Provide the [X, Y] coordinate of the cell's center where the given text is located.  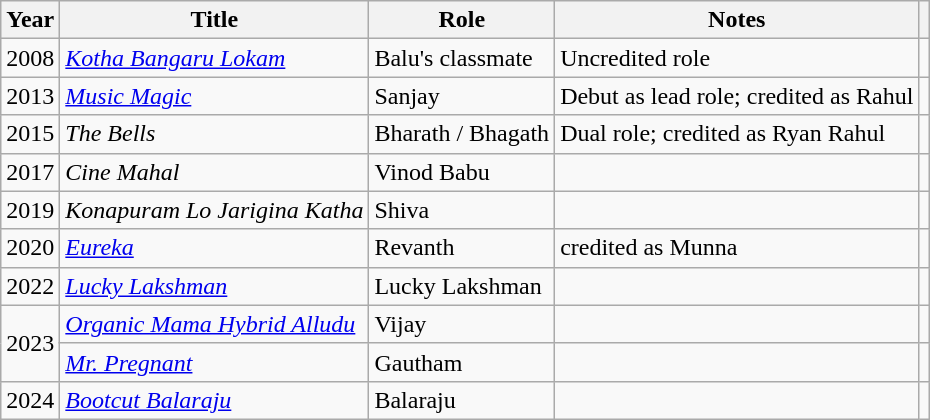
Debut as lead role; credited as Rahul [737, 96]
2017 [30, 172]
Sanjay [462, 96]
Balaraju [462, 400]
2013 [30, 96]
Eureka [214, 248]
2008 [30, 58]
Title [214, 20]
Bootcut Balaraju [214, 400]
2020 [30, 248]
Shiva [462, 210]
credited as Munna [737, 248]
Notes [737, 20]
Dual role; credited as Ryan Rahul [737, 134]
Uncredited role [737, 58]
2022 [30, 286]
2024 [30, 400]
Role [462, 20]
Revanth [462, 248]
Gautham [462, 362]
The Bells [214, 134]
Konapuram Lo Jarigina Katha [214, 210]
2023 [30, 343]
Organic Mama Hybrid Alludu [214, 324]
Balu's classmate [462, 58]
2015 [30, 134]
2019 [30, 210]
Year [30, 20]
Kotha Bangaru Lokam [214, 58]
Bharath / Bhagath [462, 134]
Cine Mahal [214, 172]
Music Magic [214, 96]
Vinod Babu [462, 172]
Vijay [462, 324]
Mr. Pregnant [214, 362]
